Capture the cell that displays the provided text and extract its (X, Y) central coordinate. 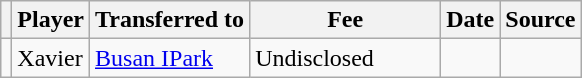
Date (470, 20)
Source (540, 20)
Busan IPark (170, 58)
Player (51, 20)
Transferred to (170, 20)
Xavier (51, 58)
Undisclosed (346, 58)
Fee (346, 20)
